Scan for the cell matching the given text and deliver its (X, Y) coordinate at center. 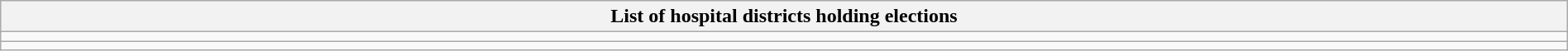
List of hospital districts holding elections (784, 16)
